Locate the cell with the specified text and output its [x, y] center coordinate. 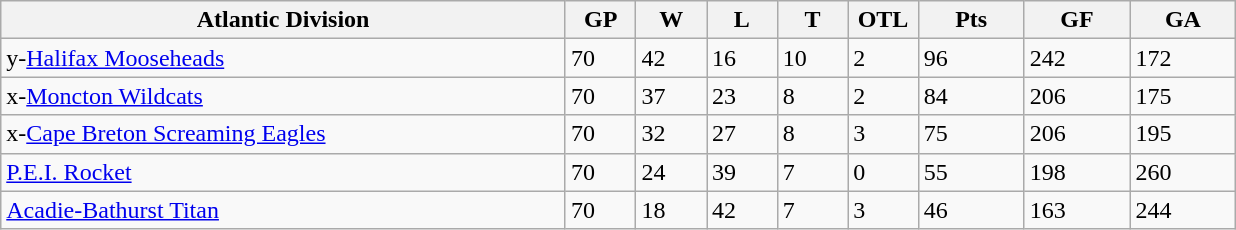
32 [672, 134]
195 [1183, 134]
96 [971, 58]
y-Halifax Mooseheads [284, 58]
244 [1183, 210]
18 [672, 210]
GP [600, 20]
GA [1183, 20]
Acadie-Bathurst Titan [284, 210]
242 [1077, 58]
10 [812, 58]
16 [742, 58]
P.E.I. Rocket [284, 172]
x-Cape Breton Screaming Eagles [284, 134]
163 [1077, 210]
T [812, 20]
260 [1183, 172]
37 [672, 96]
55 [971, 172]
198 [1077, 172]
W [672, 20]
L [742, 20]
GF [1077, 20]
39 [742, 172]
23 [742, 96]
172 [1183, 58]
OTL [884, 20]
46 [971, 210]
0 [884, 172]
27 [742, 134]
x-Moncton Wildcats [284, 96]
24 [672, 172]
75 [971, 134]
Atlantic Division [284, 20]
84 [971, 96]
Pts [971, 20]
175 [1183, 96]
